Detect which cell encompasses the target text, then output its (x, y) center coordinate. 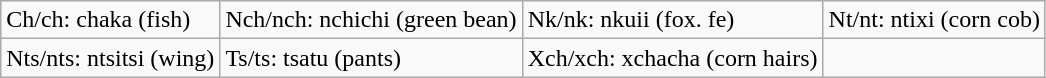
Ch/ch: chaka (fish) (110, 20)
Nt/nt: ntixi (corn cob) (934, 20)
Nch/nch: nchichi (green bean) (371, 20)
Xch/xch: xchacha (corn hairs) (672, 58)
Nk/nk: nkuii (fox. fe) (672, 20)
Nts/nts: ntsitsi (wing) (110, 58)
Ts/ts: tsatu (pants) (371, 58)
